Scan for the cell matching the given text and deliver its [X, Y] coordinate at center. 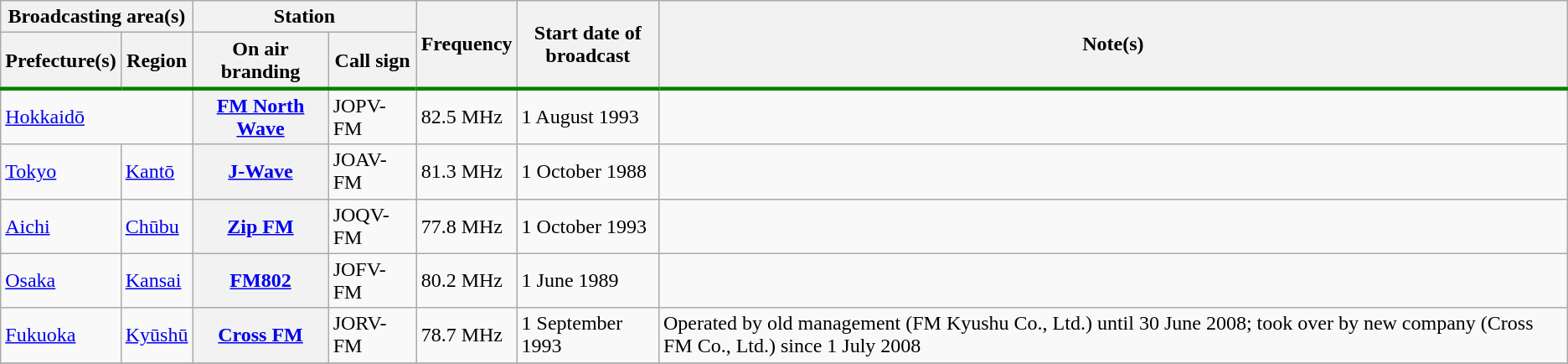
1 August 1993 [588, 116]
Call sign [372, 60]
1 June 1989 [588, 280]
77.8 MHz [467, 226]
Frequency [467, 45]
Start date ofbroadcast [588, 45]
Kansai [157, 280]
Note(s) [1112, 45]
FM North Wave [260, 116]
On air branding [260, 60]
1 September 1993 [588, 335]
J-Wave [260, 171]
Kantō [157, 171]
1 October 1988 [588, 171]
Prefecture(s) [60, 60]
Aichi [60, 226]
Hokkaidō [97, 116]
JOAV-FM [372, 171]
Broadcasting area(s) [97, 17]
JOPV-FM [372, 116]
Fukuoka [60, 335]
Cross FM [260, 335]
Osaka [60, 280]
81.3 MHz [467, 171]
Region [157, 60]
JOFV-FM [372, 280]
Operated by old management (FM Kyushu Co., Ltd.) until 30 June 2008; took over by new company (Cross FM Co., Ltd.) since 1 July 2008 [1112, 335]
Station [305, 17]
Chūbu [157, 226]
1 October 1993 [588, 226]
Kyūshū [157, 335]
80.2 MHz [467, 280]
78.7 MHz [467, 335]
Zip FM [260, 226]
JORV-FM [372, 335]
FM802 [260, 280]
Tokyo [60, 171]
JOQV-FM [372, 226]
82.5 MHz [467, 116]
